Find where the given text appears and provide that cell's center as [X, Y] coordinate. 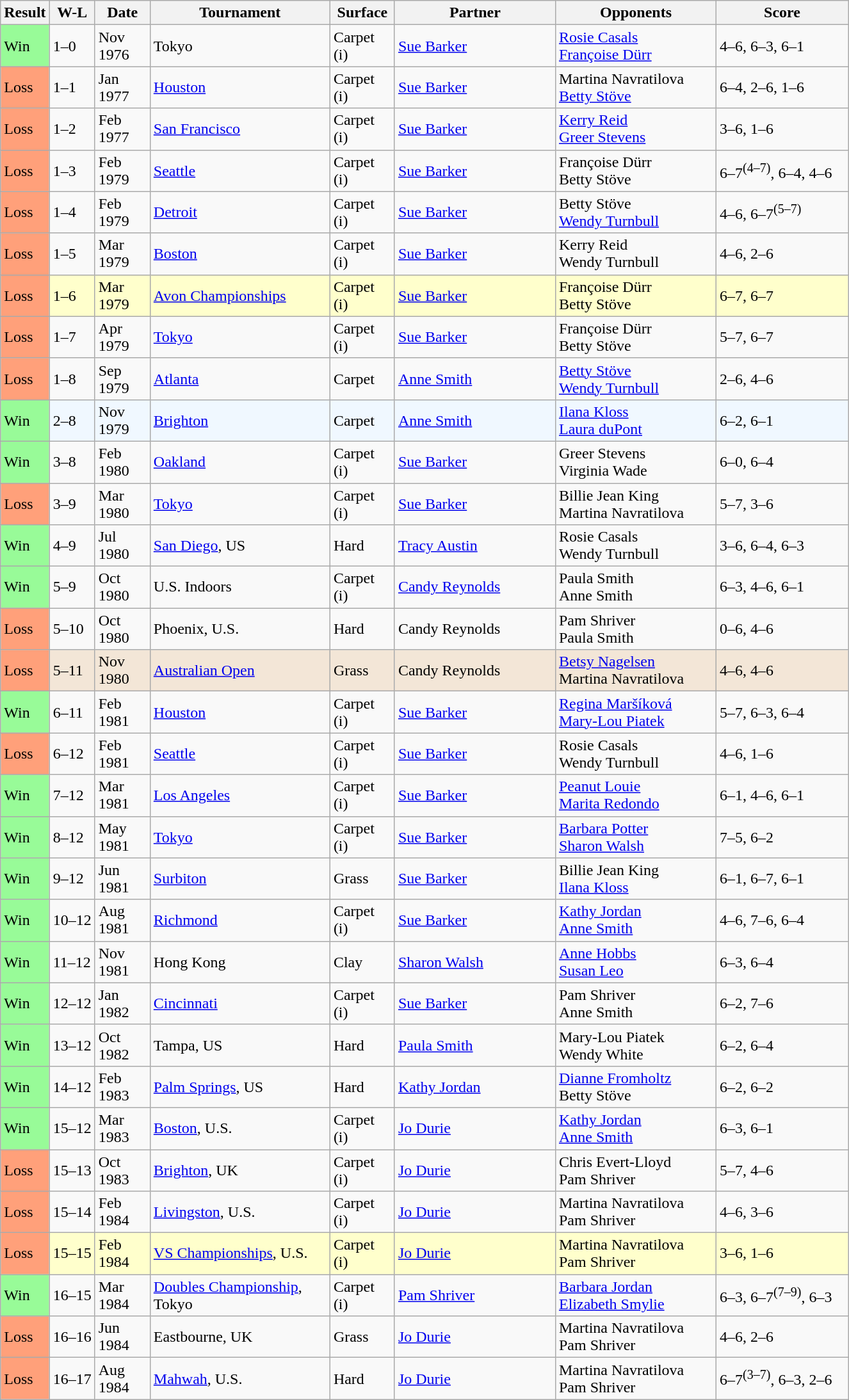
13–12 [72, 1045]
May 1981 [122, 837]
5–10 [72, 629]
12–12 [72, 1004]
0–6, 4–6 [782, 629]
Boston [239, 253]
7–5, 6–2 [782, 837]
4–6, 3–6 [782, 1212]
3–8 [72, 462]
Feb 1980 [122, 462]
6–2, 6–4 [782, 1045]
2–6, 4–6 [782, 379]
Mary-Lou Piatek Wendy White [635, 1045]
5–7, 3–6 [782, 503]
Brighton, UK [239, 1170]
1–4 [72, 213]
Jul 1980 [122, 545]
Chris Evert-Lloyd Pam Shriver [635, 1170]
6–0, 6–4 [782, 462]
Avon Championships [239, 296]
Oct 1983 [122, 1170]
Detroit [239, 213]
Paula Smith Anne Smith [635, 588]
Apr 1979 [122, 337]
1–2 [72, 129]
Billie Jean King Ilana Kloss [635, 878]
Eastbourne, UK [239, 1337]
Oakland [239, 462]
6–2, 7–6 [782, 1004]
Kerry Reid Greer Stevens [635, 129]
4–9 [72, 545]
Aug 1984 [122, 1379]
Betsy Nagelsen Martina Navratilova [635, 671]
Pam Shriver [475, 1296]
VS Championships, U.S. [239, 1253]
5–7, 6–3, 6–4 [782, 712]
6–7, 6–7 [782, 296]
Nov 1980 [122, 671]
Regina Maršíková Mary-Lou Piatek [635, 712]
2–8 [72, 420]
Tournament [239, 13]
5–11 [72, 671]
5–7, 6–7 [782, 337]
Los Angeles [239, 795]
Jan 1977 [122, 87]
8–12 [72, 837]
San Diego, US [239, 545]
Doubles Championship, Tokyo [239, 1296]
Martina Navratilova Betty Stöve [635, 87]
Nov 1976 [122, 46]
1–1 [72, 87]
Sep 1979 [122, 379]
1–6 [72, 296]
Mar 1980 [122, 503]
Cincinnati [239, 1004]
4–6, 7–6, 6–4 [782, 921]
San Francisco [239, 129]
4–6, 6–7(5–7) [782, 213]
4–6, 4–6 [782, 671]
16–15 [72, 1296]
Feb 1977 [122, 129]
5–7, 4–6 [782, 1170]
Jan 1982 [122, 1004]
6–2, 6–1 [782, 420]
6–1, 4–6, 6–1 [782, 795]
Jun 1981 [122, 878]
Score [782, 13]
6–12 [72, 754]
Nov 1979 [122, 420]
4–6, 6–3, 6–1 [782, 46]
Opponents [635, 13]
10–12 [72, 921]
W-L [72, 13]
6–3, 6–4 [782, 961]
Barbara Jordan Elizabeth Smylie [635, 1296]
Pam Shriver Anne Smith [635, 1004]
Sharon Walsh [475, 961]
Australian Open [239, 671]
Mar 1981 [122, 795]
6–2, 6–2 [782, 1087]
11–12 [72, 961]
15–12 [72, 1128]
Tampa, US [239, 1045]
Clay [362, 961]
Barbara Potter Sharon Walsh [635, 837]
6–1, 6–7, 6–1 [782, 878]
Tracy Austin [475, 545]
Rosie Casals Françoise Dürr [635, 46]
16–17 [72, 1379]
Aug 1981 [122, 921]
15–13 [72, 1170]
15–14 [72, 1212]
6–11 [72, 712]
Peanut Louie Marita Redondo [635, 795]
Boston, U.S. [239, 1128]
4–6, 1–6 [782, 754]
3–6, 6–4, 6–3 [782, 545]
9–12 [72, 878]
1–3 [72, 170]
5–9 [72, 588]
Phoenix, U.S. [239, 629]
Kathy Jordan [475, 1087]
Surface [362, 13]
1–8 [72, 379]
Richmond [239, 921]
6–3, 6–1 [782, 1128]
Feb 1983 [122, 1087]
7–12 [72, 795]
Ilana Kloss Laura duPont [635, 420]
Partner [475, 13]
Brighton [239, 420]
Livingston, U.S. [239, 1212]
Atlanta [239, 379]
3–9 [72, 503]
Oct 1982 [122, 1045]
Mar 1984 [122, 1296]
Mar 1983 [122, 1128]
Anne Hobbs Susan Leo [635, 961]
Paula Smith [475, 1045]
1–0 [72, 46]
Palm Springs, US [239, 1087]
Date [122, 13]
U.S. Indoors [239, 588]
Dianne Fromholtz Betty Stöve [635, 1087]
6–7(3–7), 6–3, 2–6 [782, 1379]
Result [25, 13]
Nov 1981 [122, 961]
1–5 [72, 253]
Billie Jean King Martina Navratilova [635, 503]
6–3, 4–6, 6–1 [782, 588]
6–3, 6–7(7–9), 6–3 [782, 1296]
6–4, 2–6, 1–6 [782, 87]
Kerry Reid Wendy Turnbull [635, 253]
6–7(4–7), 6–4, 4–6 [782, 170]
15–15 [72, 1253]
1–7 [72, 337]
14–12 [72, 1087]
Surbiton [239, 878]
Pam Shriver Paula Smith [635, 629]
Mahwah, U.S. [239, 1379]
Jun 1984 [122, 1337]
Greer Stevens Virginia Wade [635, 462]
Hong Kong [239, 961]
16–16 [72, 1337]
